Pinpoint the cell where the given text exists, returning its (X, Y) midpoint coordinate. 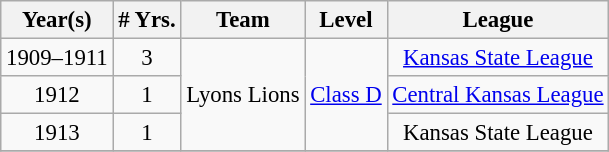
Lyons Lions (243, 96)
Team (243, 20)
1913 (57, 133)
1909–1911 (57, 58)
# Yrs. (147, 20)
Central Kansas League (498, 95)
1912 (57, 95)
League (498, 20)
Year(s) (57, 20)
Class D (346, 96)
Level (346, 20)
3 (147, 58)
